Pinpoint the cell where the given text exists, returning its [x, y] midpoint coordinate. 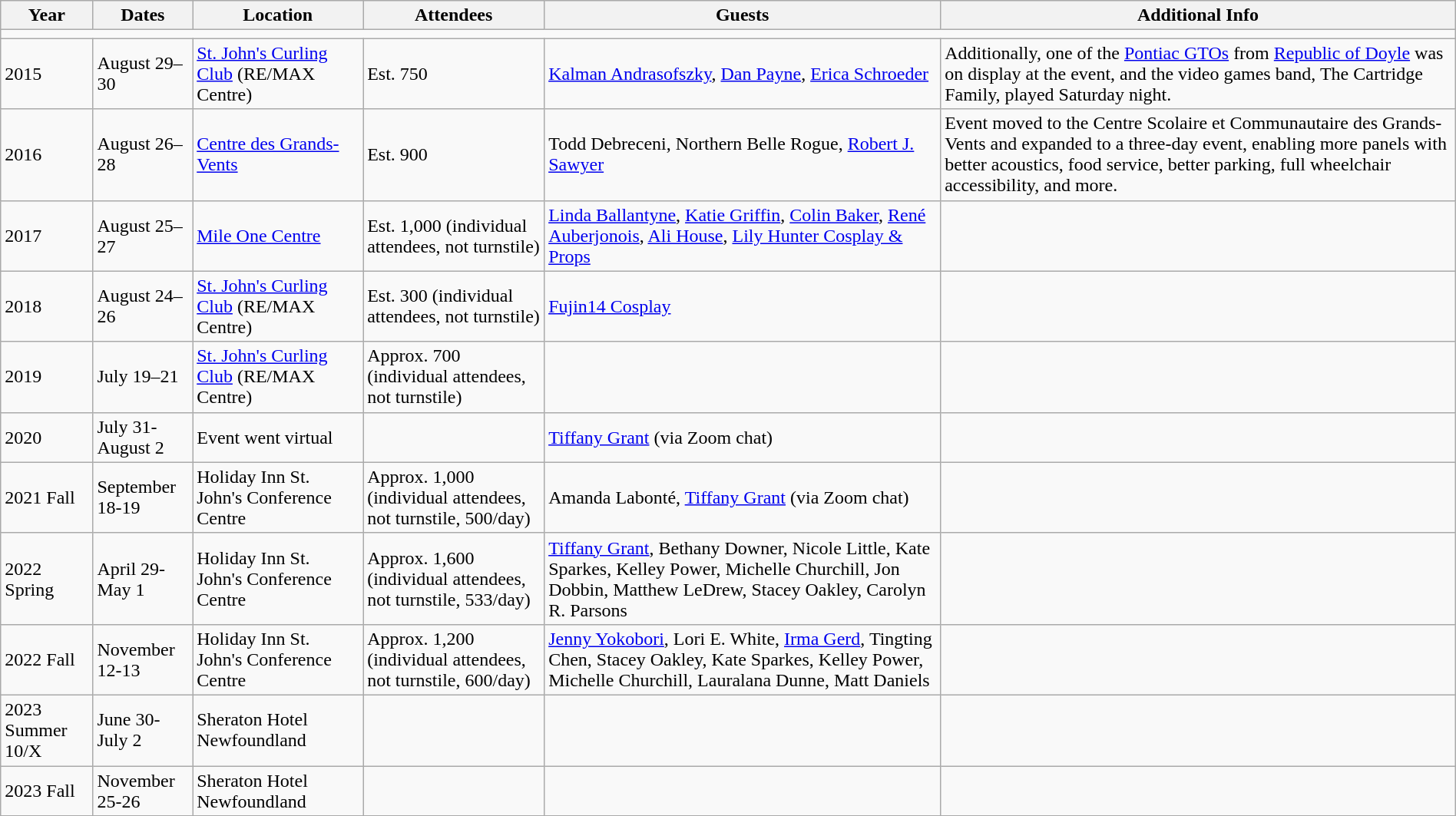
Est. 300 (individual attendees, not turnstile) [454, 306]
Linda Ballantyne, Katie Griffin, Colin Baker, René Auberjonois, Ali House, Lily Hunter Cosplay & Props [743, 236]
Jenny Yokobori, Lori E. White, Irma Gerd, Tingting Chen, Stacey Oakley, Kate Sparkes, Kelley Power, Michelle Churchill, Lauralana Dunne, Matt Daniels [743, 659]
Fujin14 Cosplay [743, 306]
Year [47, 15]
Est. 900 [454, 155]
Approx. 700 (individual attendees, not turnstile) [454, 377]
Todd Debreceni, Northern Belle Rogue, Robert J. Sawyer [743, 155]
2022 Spring [47, 579]
July 31-August 2 [143, 438]
2019 [47, 377]
Approx. 1,200 (individual attendees, not turnstile, 600/day) [454, 659]
November 25-26 [143, 791]
2020 [47, 438]
2015 [47, 74]
Tiffany Grant (via Zoom chat) [743, 438]
August 24–26 [143, 306]
August 25–27 [143, 236]
June 30-July 2 [143, 730]
Est. 1,000 (individual attendees, not turnstile) [454, 236]
August 29–30 [143, 74]
Centre des Grands-Vents [278, 155]
2023 Fall [47, 791]
2016 [47, 155]
November 12-13 [143, 659]
2017 [47, 236]
Est. 750 [454, 74]
2021 Fall [47, 497]
July 19–21 [143, 377]
Guests [743, 15]
Amanda Labonté, Tiffany Grant (via Zoom chat) [743, 497]
August 26–28 [143, 155]
Dates [143, 15]
Location [278, 15]
Mile One Centre [278, 236]
2023 Summer 10/X [47, 730]
Attendees [454, 15]
Approx. 1,000 (individual attendees, not turnstile, 500/day) [454, 497]
Additional Info [1198, 15]
April 29-May 1 [143, 579]
Kalman Andrasofszky, Dan Payne, Erica Schroeder [743, 74]
2022 Fall [47, 659]
September 18-19 [143, 497]
Approx. 1,600 (individual attendees, not turnstile, 533/day) [454, 579]
Event went virtual [278, 438]
2018 [47, 306]
